From the cell containing the given text, extract its center point as (X, Y) coordinate. 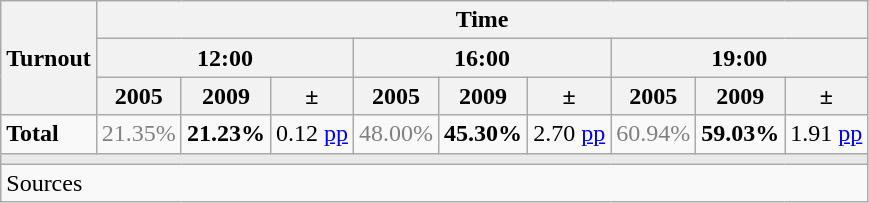
21.35% (138, 134)
48.00% (396, 134)
16:00 (482, 58)
21.23% (226, 134)
59.03% (740, 134)
Turnout (49, 58)
60.94% (654, 134)
0.12 pp (312, 134)
Total (49, 134)
Sources (434, 183)
1.91 pp (826, 134)
2.70 pp (570, 134)
45.30% (484, 134)
12:00 (224, 58)
19:00 (740, 58)
Time (482, 20)
